Determine the (X, Y) coordinate at the center of the cell enclosing the given text.  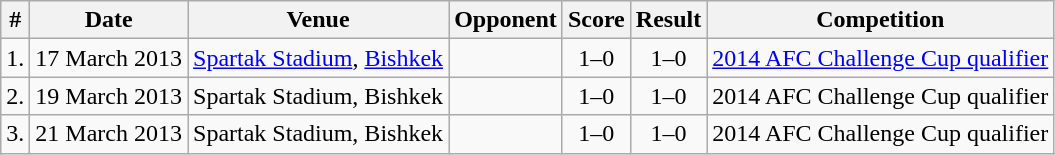
3. (16, 134)
# (16, 20)
Competition (880, 20)
Score (596, 20)
Venue (318, 20)
19 March 2013 (109, 96)
Date (109, 20)
1. (16, 58)
17 March 2013 (109, 58)
2. (16, 96)
Opponent (506, 20)
Result (668, 20)
21 March 2013 (109, 134)
